Extract the (X, Y) coordinate from the center of the cell holding the provided text.  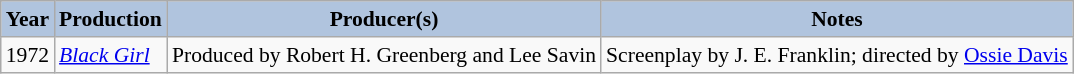
Screenplay by J. E. Franklin; directed by Ossie Davis (837, 55)
Notes (837, 19)
Black Girl (110, 55)
Producer(s) (384, 19)
Production (110, 19)
Produced by Robert H. Greenberg and Lee Savin (384, 55)
Year (28, 19)
1972 (28, 55)
